Locate the cell with the specified text and output its [X, Y] center coordinate. 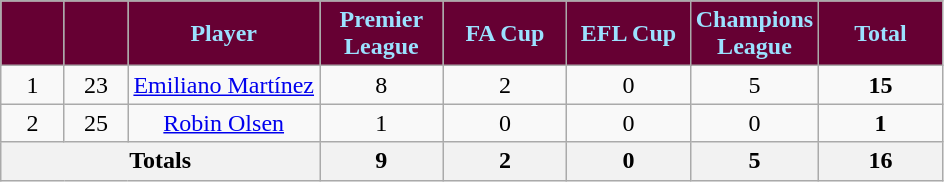
25 [96, 123]
Robin Olsen [224, 123]
Totals [160, 161]
15 [881, 85]
9 [382, 161]
Player [224, 34]
16 [881, 161]
Emiliano Martínez [224, 85]
EFL Cup [629, 34]
23 [96, 85]
Premier League [382, 34]
Champions League [754, 34]
FA Cup [505, 34]
8 [382, 85]
Total [881, 34]
